For the text-containing cell, return its midpoint in [X, Y] coordinate format. 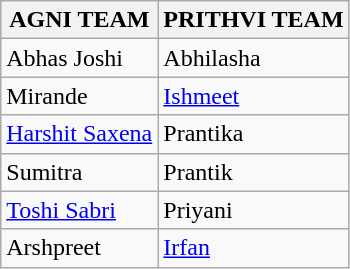
Mirande [80, 96]
Ishmeet [254, 96]
Arshpreet [80, 248]
Abhilasha [254, 58]
Irfan [254, 248]
AGNI TEAM [80, 20]
Prantik [254, 172]
Sumitra [80, 172]
PRITHVI TEAM [254, 20]
Abhas Joshi [80, 58]
Priyani [254, 210]
Prantika [254, 134]
Toshi Sabri [80, 210]
Harshit Saxena [80, 134]
